Capture the cell that displays the provided text and extract its (x, y) central coordinate. 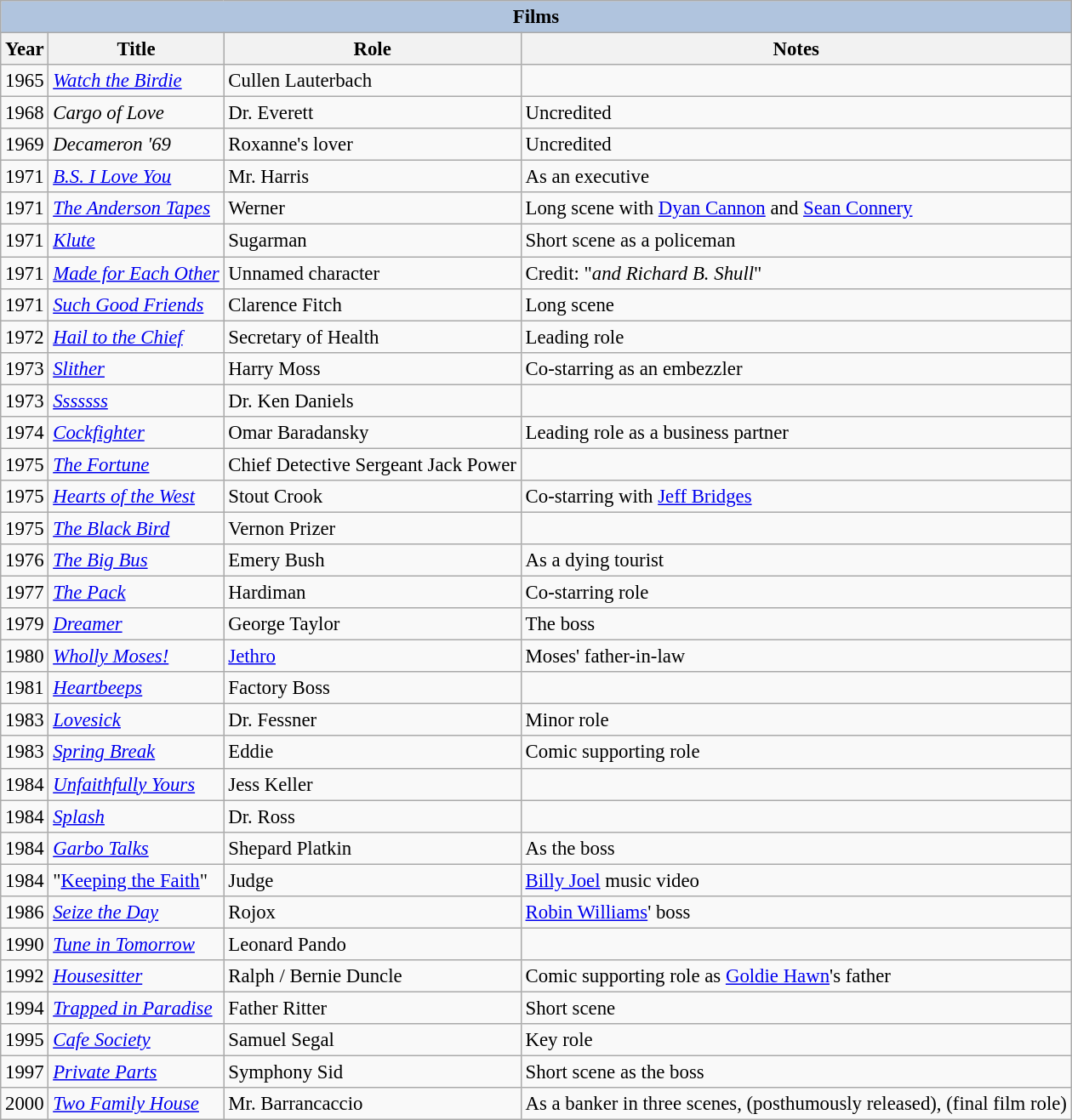
1969 (25, 145)
Films (536, 17)
1974 (25, 433)
B.S. I Love You (136, 177)
Trapped in Paradise (136, 1008)
Seize the Day (136, 912)
Co-starring with Jeff Bridges (796, 497)
Dr. Ross (373, 816)
The boss (796, 624)
Garbo Talks (136, 848)
Role (373, 49)
Private Parts (136, 1072)
2000 (25, 1104)
Sugarman (373, 241)
1997 (25, 1072)
Long scene with Dyan Cannon and Sean Connery (796, 208)
Leading role as a business partner (796, 433)
Decameron '69 (136, 145)
Unnamed character (373, 273)
Robin Williams' boss (796, 912)
The Anderson Tapes (136, 208)
The Big Bus (136, 560)
Minor role (796, 720)
Co-starring role (796, 593)
1990 (25, 944)
Factory Boss (373, 688)
Housesitter (136, 976)
1977 (25, 593)
Cullen Lauterbach (373, 81)
As a banker in three scenes, (posthumously released), (final film role) (796, 1104)
As the boss (796, 848)
Omar Baradansky (373, 433)
1972 (25, 337)
Moses' father-in-law (796, 657)
Cafe Society (136, 1040)
1981 (25, 688)
Ralph / Bernie Duncle (373, 976)
Co-starring as an embezzler (796, 368)
The Fortune (136, 464)
Splash (136, 816)
Klute (136, 241)
Leading role (796, 337)
The Pack (136, 593)
"Keeping the Faith" (136, 880)
1979 (25, 624)
1965 (25, 81)
1994 (25, 1008)
1995 (25, 1040)
Mr. Barrancaccio (373, 1104)
Shepard Platkin (373, 848)
Chief Detective Sergeant Jack Power (373, 464)
George Taylor (373, 624)
The Black Bird (136, 528)
Emery Bush (373, 560)
Heartbeeps (136, 688)
Title (136, 49)
Jess Keller (373, 784)
Tune in Tomorrow (136, 944)
Watch the Birdie (136, 81)
Key role (796, 1040)
Jethro (373, 657)
Lovesick (136, 720)
Two Family House (136, 1104)
Unfaithfully Yours (136, 784)
Hardiman (373, 593)
As a dying tourist (796, 560)
Father Ritter (373, 1008)
Stout Crook (373, 497)
Rojox (373, 912)
Year (25, 49)
Dr. Ken Daniels (373, 401)
Made for Each Other (136, 273)
Short scene (796, 1008)
Comic supporting role (796, 753)
Samuel Segal (373, 1040)
1986 (25, 912)
1992 (25, 976)
Billy Joel music video (796, 880)
Credit: "and Richard B. Shull" (796, 273)
Symphony Sid (373, 1072)
Short scene as the boss (796, 1072)
Hail to the Chief (136, 337)
Dreamer (136, 624)
1980 (25, 657)
Eddie (373, 753)
Harry Moss (373, 368)
Secretary of Health (373, 337)
1968 (25, 113)
Spring Break (136, 753)
Notes (796, 49)
Wholly Moses! (136, 657)
Hearts of the West (136, 497)
1976 (25, 560)
Judge (373, 880)
Long scene (796, 304)
Short scene as a policeman (796, 241)
As an executive (796, 177)
Mr. Harris (373, 177)
Vernon Prizer (373, 528)
Sssssss (136, 401)
Such Good Friends (136, 304)
Slither (136, 368)
Dr. Fessner (373, 720)
Comic supporting role as Goldie Hawn's father (796, 976)
Clarence Fitch (373, 304)
Cargo of Love (136, 113)
Cockfighter (136, 433)
Werner (373, 208)
Dr. Everett (373, 113)
Leonard Pando (373, 944)
Roxanne's lover (373, 145)
